Return the (X, Y) coordinate for the center point of the cell that contains the specified text.  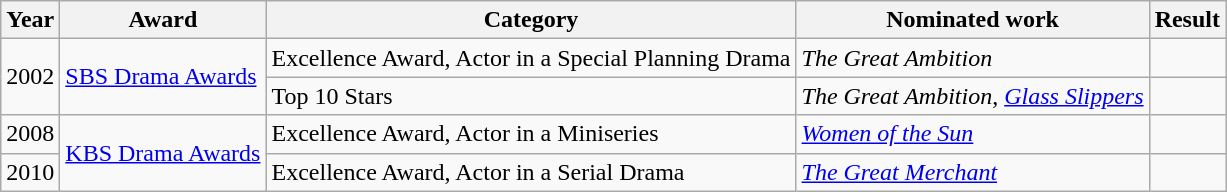
SBS Drama Awards (163, 77)
The Great Ambition, Glass Slippers (972, 96)
Category (531, 20)
Result (1187, 20)
Award (163, 20)
Women of the Sun (972, 134)
Excellence Award, Actor in a Special Planning Drama (531, 58)
Excellence Award, Actor in a Miniseries (531, 134)
2010 (30, 172)
The Great Merchant (972, 172)
The Great Ambition (972, 58)
2008 (30, 134)
Nominated work (972, 20)
Top 10 Stars (531, 96)
2002 (30, 77)
Year (30, 20)
Excellence Award, Actor in a Serial Drama (531, 172)
KBS Drama Awards (163, 153)
